Pinpoint the cell where the given text exists, returning its [X, Y] midpoint coordinate. 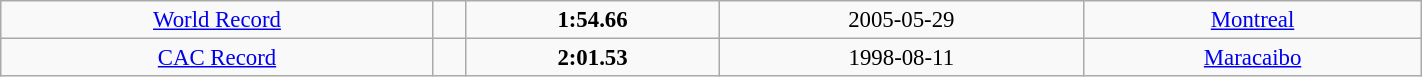
CAC Record [217, 58]
World Record [217, 20]
2:01.53 [592, 58]
1998-08-11 [902, 58]
Maracaibo [1252, 58]
1:54.66 [592, 20]
Montreal [1252, 20]
2005-05-29 [902, 20]
